Locate the cell with the specified text and output its [x, y] center coordinate. 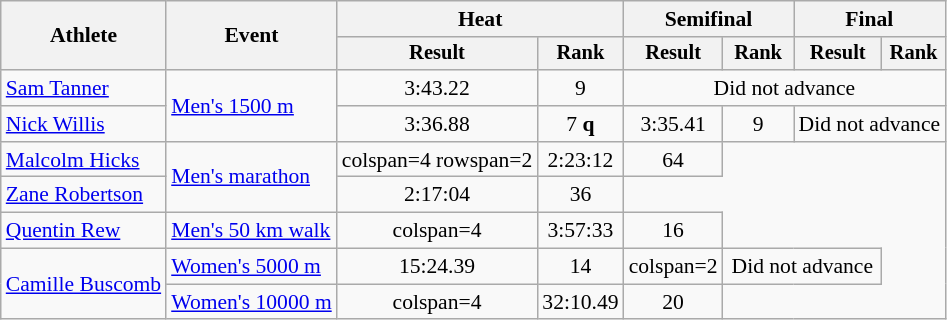
Event [252, 36]
64 [674, 160]
Athlete [84, 36]
32:10.49 [580, 302]
3:35.41 [674, 124]
Men's 50 km walk [252, 231]
Men's 1500 m [252, 106]
Nick Willis [84, 124]
20 [674, 302]
Zane Robertson [84, 195]
3:57:33 [580, 231]
Final [870, 19]
15:24.39 [438, 267]
Quentin Rew [84, 231]
3:43.22 [438, 88]
3:36.88 [438, 124]
Malcolm Hicks [84, 160]
Camille Buscomb [84, 284]
Men's marathon [252, 178]
colspan=4 rowspan=2 [438, 160]
Semifinal [709, 19]
Women's 5000 m [252, 267]
Sam Tanner [84, 88]
colspan=2 [674, 267]
2:17:04 [438, 195]
36 [580, 195]
2:23:12 [580, 160]
16 [674, 231]
Women's 10000 m [252, 302]
7 q [580, 124]
Heat [480, 19]
14 [580, 267]
